Locate the cell with the specified text and output its (X, Y) center coordinate. 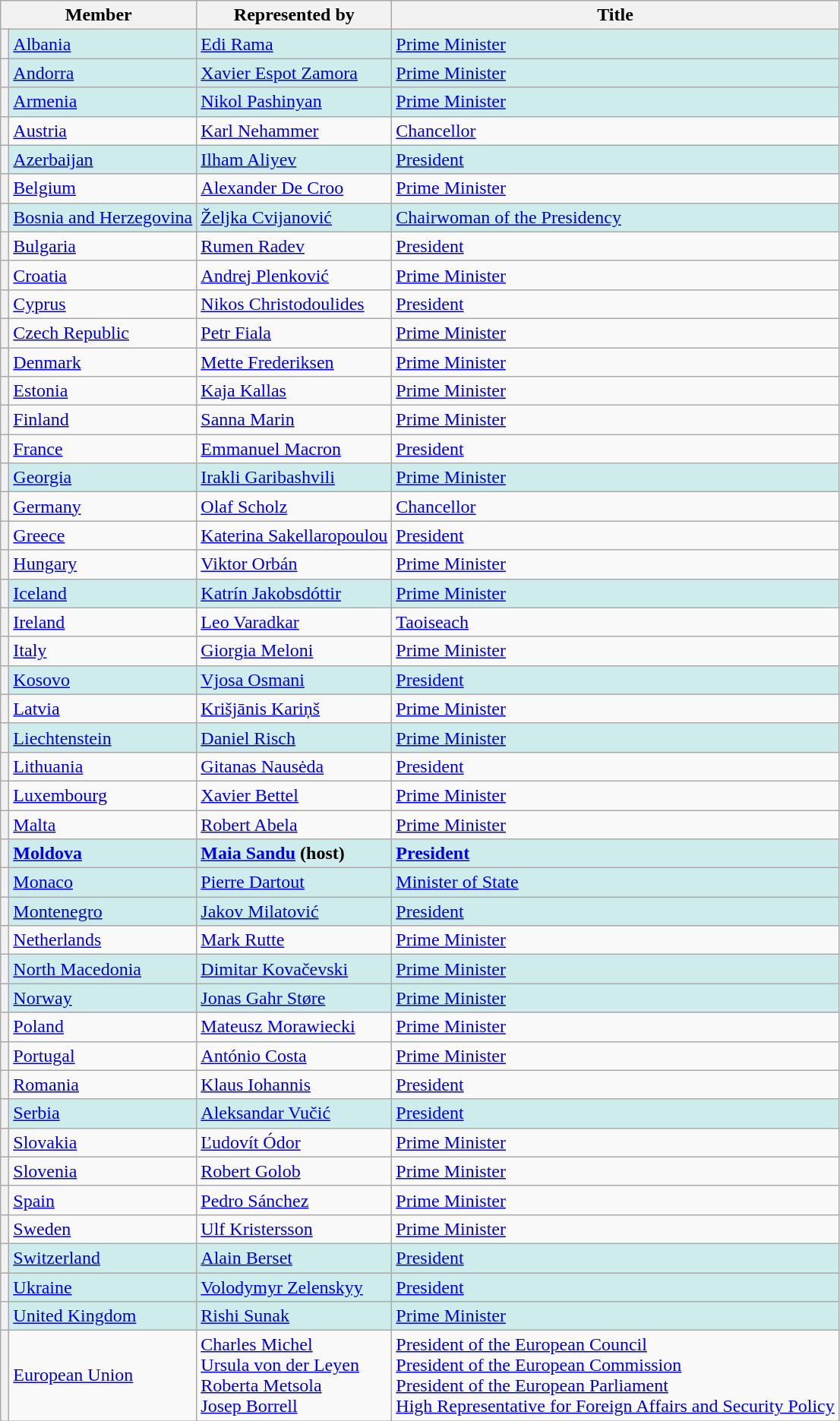
Luxembourg (103, 795)
Alexander De Croo (295, 188)
Alain Berset (295, 1258)
Georgia (103, 478)
Finland (103, 420)
Ukraine (103, 1287)
Austria (103, 131)
Mateusz Morawiecki (295, 1027)
Greece (103, 535)
Dimitar Kovačevski (295, 969)
Italy (103, 651)
Petr Fiala (295, 333)
Montenegro (103, 911)
Bulgaria (103, 246)
Member (99, 15)
Vjosa Osmani (295, 680)
Katrín Jakobsdóttir (295, 593)
North Macedonia (103, 969)
Represented by (295, 15)
Daniel Risch (295, 737)
Cyprus (103, 304)
European Union (103, 1376)
Ireland (103, 622)
Maia Sandu (host) (295, 854)
Edi Rama (295, 44)
Aleksandar Vučić (295, 1113)
Ulf Kristersson (295, 1229)
Rumen Radev (295, 246)
Viktor Orbán (295, 564)
Klaus Iohannis (295, 1085)
Xavier Espot Zamora (295, 73)
Minister of State (615, 883)
Sweden (103, 1229)
Ľudovít Ódor (295, 1142)
Norway (103, 998)
Giorgia Meloni (295, 651)
Olaf Scholz (295, 507)
Irakli Garibashvili (295, 478)
Iceland (103, 593)
Romania (103, 1085)
Xavier Bettel (295, 795)
Liechtenstein (103, 737)
Nikol Pashinyan (295, 102)
Andrej Plenković (295, 275)
Robert Abela (295, 824)
Karl Nehammer (295, 131)
Mark Rutte (295, 940)
Monaco (103, 883)
Jakov Milatović (295, 911)
Lithuania (103, 766)
Belgium (103, 188)
Title (615, 15)
Portugal (103, 1056)
Ilham Aliyev (295, 159)
Denmark (103, 362)
Croatia (103, 275)
Bosnia and Herzegovina (103, 217)
Gitanas Nausėda (295, 766)
Serbia (103, 1113)
Jonas Gahr Støre (295, 998)
António Costa (295, 1056)
Charles MichelUrsula von der LeyenRoberta MetsolaJosep Borrell (295, 1376)
Spain (103, 1200)
Malta (103, 824)
Germany (103, 507)
Željka Cvijanović (295, 217)
Armenia (103, 102)
Slovakia (103, 1142)
Katerina Sakellaropoulou (295, 535)
Taoiseach (615, 622)
Czech Republic (103, 333)
Leo Varadkar (295, 622)
Emmanuel Macron (295, 449)
Slovenia (103, 1171)
Nikos Christodoulides (295, 304)
Robert Golob (295, 1171)
Mette Frederiksen (295, 362)
Estonia (103, 391)
Kosovo (103, 680)
Pedro Sánchez (295, 1200)
Pierre Dartout (295, 883)
Krišjānis Kariņš (295, 709)
United Kingdom (103, 1316)
Poland (103, 1027)
Albania (103, 44)
Volodymyr Zelenskyy (295, 1287)
Switzerland (103, 1258)
Latvia (103, 709)
Netherlands (103, 940)
Moldova (103, 854)
Azerbaijan (103, 159)
France (103, 449)
Chairwoman of the Presidency (615, 217)
Sanna Marin (295, 420)
Andorra (103, 73)
Kaja Kallas (295, 391)
Rishi Sunak (295, 1316)
Hungary (103, 564)
